Extract the (x, y) coordinate from the center of the cell holding the provided text.  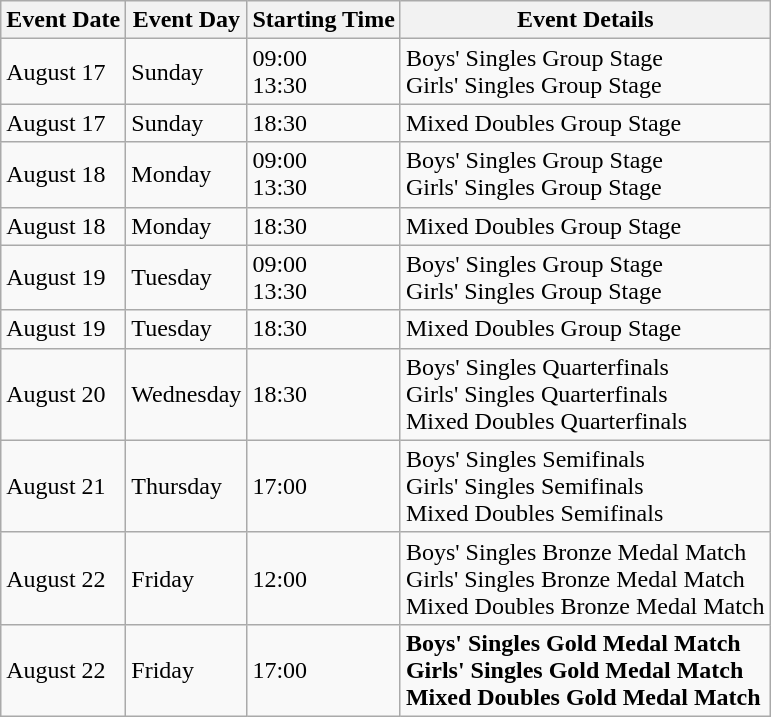
Boys' Singles QuarterfinalsGirls' Singles QuarterfinalsMixed Doubles Quarterfinals (585, 394)
Event Details (585, 20)
Event Day (186, 20)
August 21 (64, 486)
12:00 (324, 578)
Boys' Singles SemifinalsGirls' Singles SemifinalsMixed Doubles Semifinals (585, 486)
Thursday (186, 486)
Event Date (64, 20)
Starting Time (324, 20)
Wednesday (186, 394)
Boys' Singles Bronze Medal MatchGirls' Singles Bronze Medal MatchMixed Doubles Bronze Medal Match (585, 578)
August 20 (64, 394)
Boys' Singles Gold Medal MatchGirls' Singles Gold Medal MatchMixed Doubles Gold Medal Match (585, 670)
